Find where the given text appears and provide that cell's center as (x, y) coordinate. 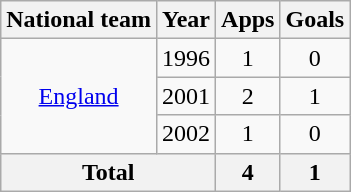
2002 (186, 134)
England (79, 96)
2 (248, 96)
2001 (186, 96)
Year (186, 20)
Goals (315, 20)
1996 (186, 58)
Apps (248, 20)
Total (108, 172)
National team (79, 20)
4 (248, 172)
